Output the (x, y) coordinate of the center of the cell containing the given text.  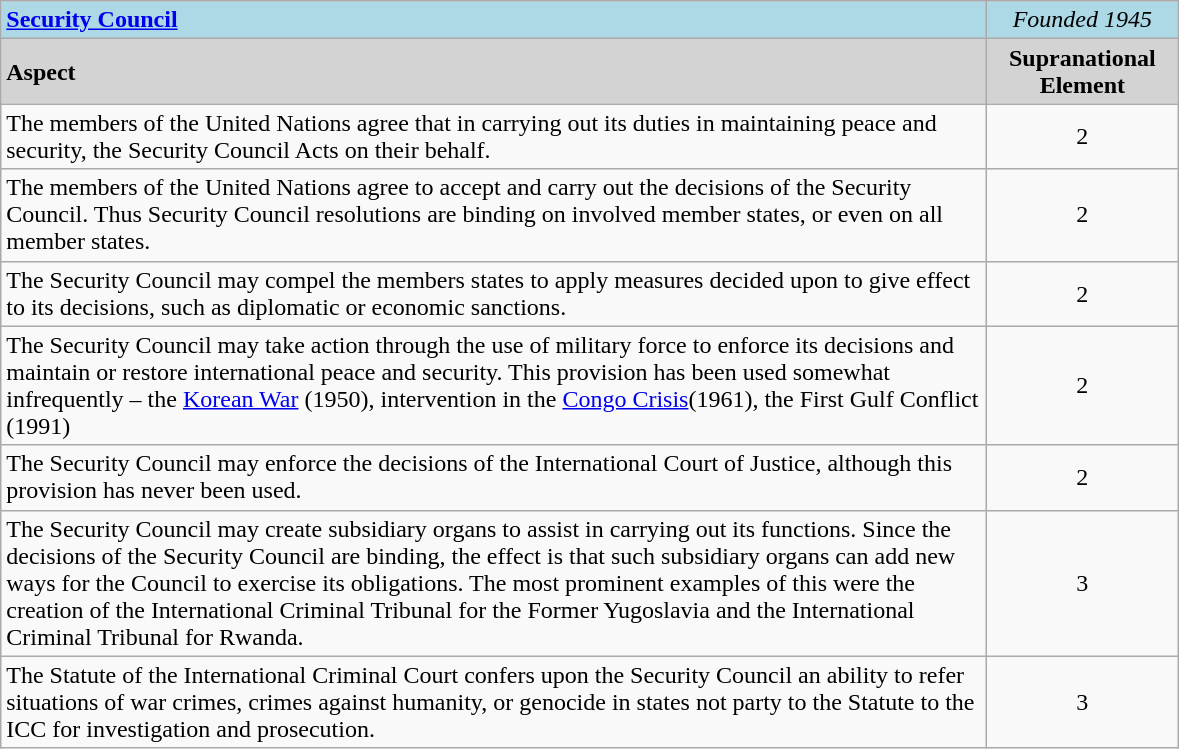
Founded 1945 (1082, 20)
The members of the United Nations agree that in carrying out its duties in maintaining peace and security, the Security Council Acts on their behalf. (494, 136)
Supranational Element (1082, 72)
Aspect (494, 72)
The Security Council may enforce the decisions of the International Court of Justice, although this provision has never been used. (494, 478)
Security Council (494, 20)
